For the text-containing cell, return its midpoint in (X, Y) coordinate format. 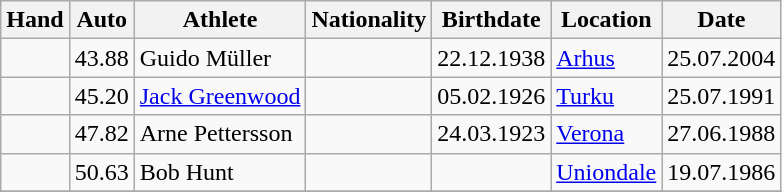
Date (722, 20)
Location (606, 20)
05.02.1926 (492, 96)
22.12.1938 (492, 58)
Jack Greenwood (220, 96)
45.20 (102, 96)
Arne Pettersson (220, 134)
43.88 (102, 58)
Arhus (606, 58)
47.82 (102, 134)
Uniondale (606, 172)
19.07.1986 (722, 172)
Nationality (369, 20)
Birthdate (492, 20)
50.63 (102, 172)
Guido Müller (220, 58)
Turku (606, 96)
24.03.1923 (492, 134)
Bob Hunt (220, 172)
Verona (606, 134)
27.06.1988 (722, 134)
Hand (35, 20)
Athlete (220, 20)
Auto (102, 20)
25.07.1991 (722, 96)
25.07.2004 (722, 58)
